Provide the [X, Y] coordinate of the cell's center where the given text is located.  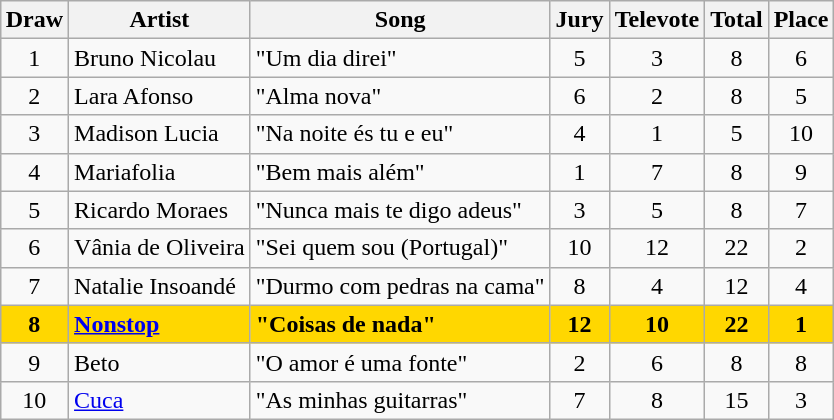
"As minhas guitarras" [400, 400]
Song [400, 20]
"Coisas de nada" [400, 324]
Natalie Insoandé [160, 286]
Vânia de Oliveira [160, 248]
Bruno Nicolau [160, 58]
"O amor é uma fonte" [400, 362]
Mariafolia [160, 172]
Total [737, 20]
Jury [580, 20]
"Na noite és tu e eu" [400, 134]
Artist [160, 20]
Nonstop [160, 324]
15 [737, 400]
"Alma nova" [400, 96]
"Um dia direi" [400, 58]
Cuca [160, 400]
Ricardo Moraes [160, 210]
"Nunca mais te digo adeus" [400, 210]
Madison Lucia [160, 134]
"Sei quem sou (Portugal)" [400, 248]
Televote [656, 20]
Beto [160, 362]
Place [801, 20]
"Durmo com pedras na cama" [400, 286]
Draw [34, 20]
Lara Afonso [160, 96]
"Bem mais além" [400, 172]
